Search for the cell housing the specified text and yield its (X, Y) center coordinate. 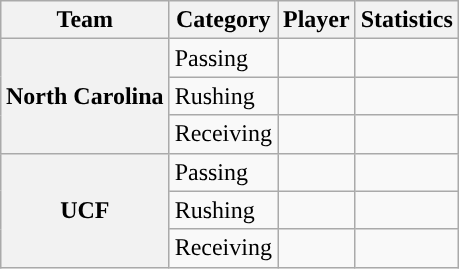
UCF (84, 210)
Player (317, 20)
Statistics (406, 20)
Team (84, 20)
North Carolina (84, 96)
Category (223, 20)
